From the cell containing the given text, extract its center point as (x, y) coordinate. 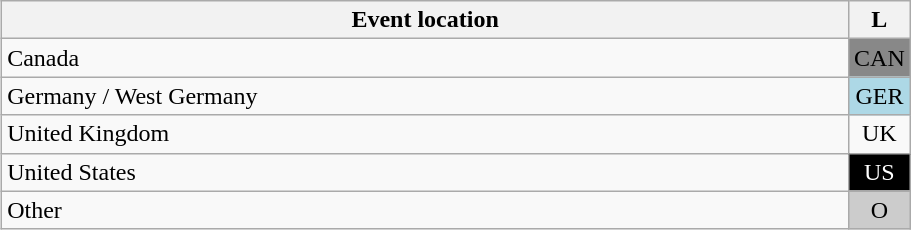
Other (426, 210)
Event location (426, 20)
L (880, 20)
O (880, 210)
GER (880, 96)
US (880, 172)
Canada (426, 58)
United Kingdom (426, 134)
United States (426, 172)
UK (880, 134)
CAN (880, 58)
Germany / West Germany (426, 96)
